Find where the given text appears and provide that cell's center as (x, y) coordinate. 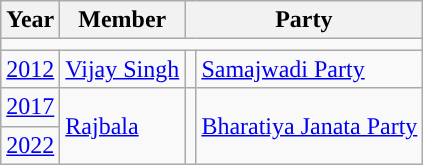
2022 (30, 145)
Party (304, 20)
Year (30, 20)
Bharatiya Janata Party (310, 126)
Rajbala (122, 126)
Vijay Singh (122, 69)
Member (122, 20)
Samajwadi Party (310, 69)
2017 (30, 107)
2012 (30, 69)
